For the text-containing cell, return its midpoint in (X, Y) coordinate format. 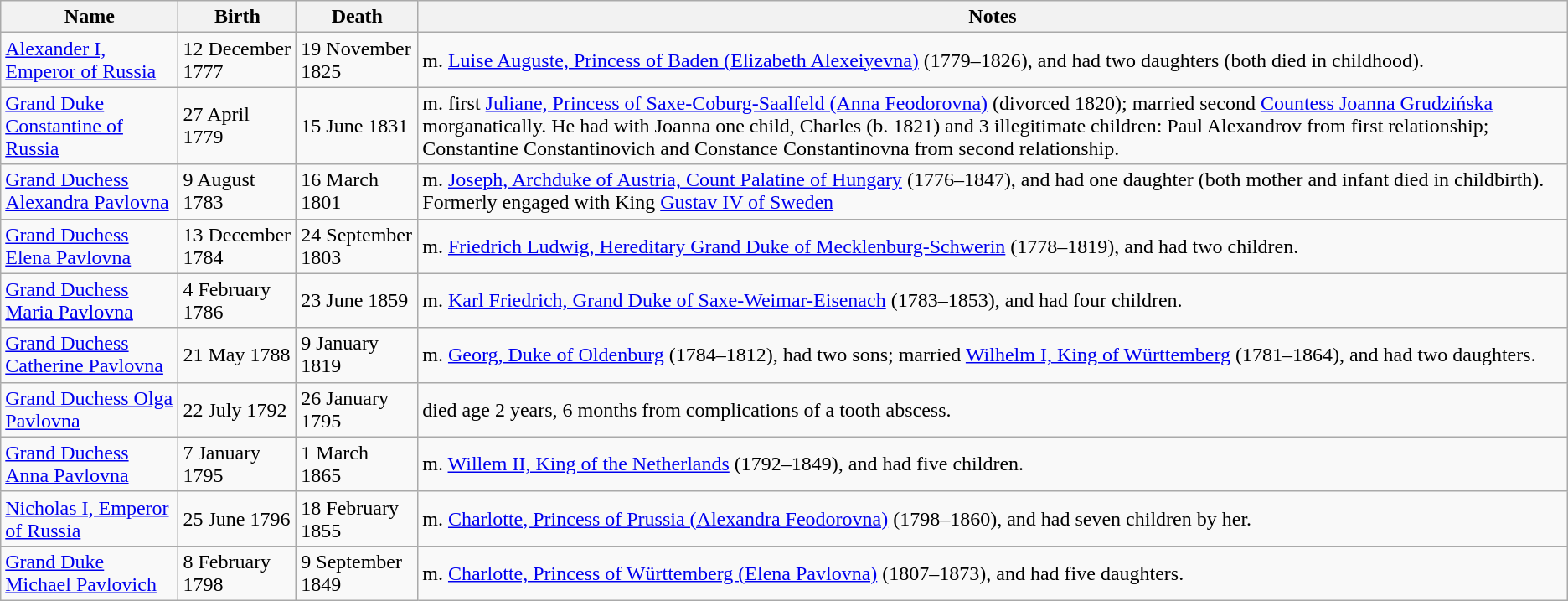
9 September 1849 (357, 573)
13 December 1784 (238, 246)
8 February 1798 (238, 573)
m. Charlotte, Princess of Württemberg (Elena Pavlovna) (1807–1873), and had five daughters. (993, 573)
Grand Duke Constantine of Russia (90, 126)
m. Willem II, King of the Netherlands (1792–1849), and had five children. (993, 464)
23 June 1859 (357, 300)
m. Karl Friedrich, Grand Duke of Saxe-Weimar-Eisenach (1783–1853), and had four children. (993, 300)
Name (90, 17)
Birth (238, 17)
Nicholas I, Emperor of Russia (90, 518)
Death (357, 17)
1 March 1865 (357, 464)
21 May 1788 (238, 355)
18 February 1855 (357, 518)
9 August 1783 (238, 191)
9 January 1819 (357, 355)
22 July 1792 (238, 409)
12 December 1777 (238, 60)
15 June 1831 (357, 126)
25 June 1796 (238, 518)
19 November 1825 (357, 60)
m. Georg, Duke of Oldenburg (1784–1812), had two sons; married Wilhelm I, King of Württemberg (1781–1864), and had two daughters. (993, 355)
Grand Duchess Anna Pavlovna (90, 464)
7 January 1795 (238, 464)
Grand Duchess Elena Pavlovna (90, 246)
Alexander I, Emperor of Russia (90, 60)
26 January 1795 (357, 409)
Grand Duchess Olga Pavlovna (90, 409)
Grand Duchess Catherine Pavlovna (90, 355)
Grand Duchess Maria Pavlovna (90, 300)
Grand Duchess Alexandra Pavlovna (90, 191)
m. Charlotte, Princess of Prussia (Alexandra Feodorovna) (1798–1860), and had seven children by her. (993, 518)
16 March 1801 (357, 191)
m. Friedrich Ludwig, Hereditary Grand Duke of Mecklenburg-Schwerin (1778–1819), and had two children. (993, 246)
Grand Duke Michael Pavlovich (90, 573)
Notes (993, 17)
4 February 1786 (238, 300)
24 September 1803 (357, 246)
27 April 1779 (238, 126)
m. Luise Auguste, Princess of Baden (Elizabeth Alexeiyevna) (1779–1826), and had two daughters (both died in childhood). (993, 60)
died age 2 years, 6 months from complications of a tooth abscess. (993, 409)
